Output the (X, Y) coordinate of the center of the cell containing the given text.  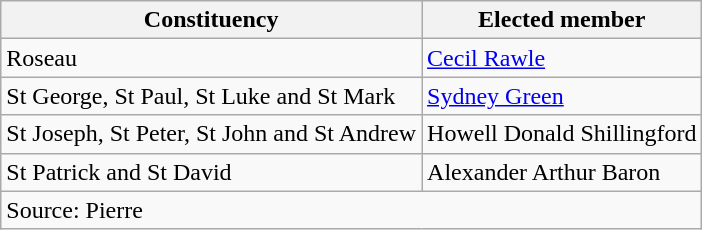
Constituency (212, 20)
Elected member (562, 20)
Sydney Green (562, 96)
St George, St Paul, St Luke and St Mark (212, 96)
Roseau (212, 58)
Source: Pierre (352, 210)
St Joseph, St Peter, St John and St Andrew (212, 134)
Howell Donald Shillingford (562, 134)
Cecil Rawle (562, 58)
St Patrick and St David (212, 172)
Alexander Arthur Baron (562, 172)
